Pinpoint the cell where the given text exists, returning its [X, Y] midpoint coordinate. 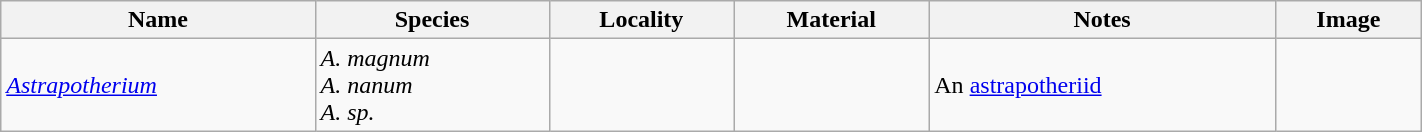
Image [1348, 20]
Locality [642, 20]
Name [158, 20]
Astrapotherium [158, 85]
An astrapotheriid [1102, 85]
Material [832, 20]
Notes [1102, 20]
A. magnumA. nanumA. sp. [432, 85]
Species [432, 20]
